Capture the cell that displays the provided text and extract its (x, y) central coordinate. 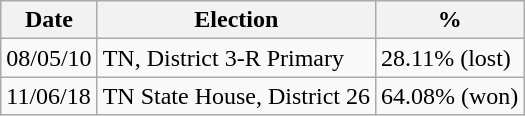
Election (236, 20)
08/05/10 (49, 58)
TN, District 3-R Primary (236, 58)
28.11% (lost) (450, 58)
11/06/18 (49, 96)
64.08% (won) (450, 96)
TN State House, District 26 (236, 96)
Date (49, 20)
% (450, 20)
